Locate the cell with the specified text and output its [x, y] center coordinate. 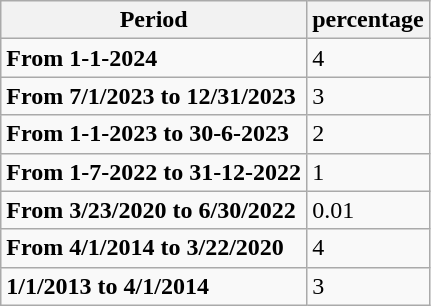
1 [368, 172]
From 4/1/2014 to 3/22/2020 [154, 248]
From 1-1-2024 [154, 58]
From 3/23/2020 to 6/30/2022 [154, 210]
0.01 [368, 210]
Period [154, 20]
percentage [368, 20]
1/1/2013 to 4/1/2014 [154, 286]
From 1-7-2022 to 31-12-2022 [154, 172]
2 [368, 134]
From 7/1/2023 to 12/31/2023 [154, 96]
From 1-1-2023 to 30-6-2023 [154, 134]
